Return (x, y) of the center of cell containing provided text 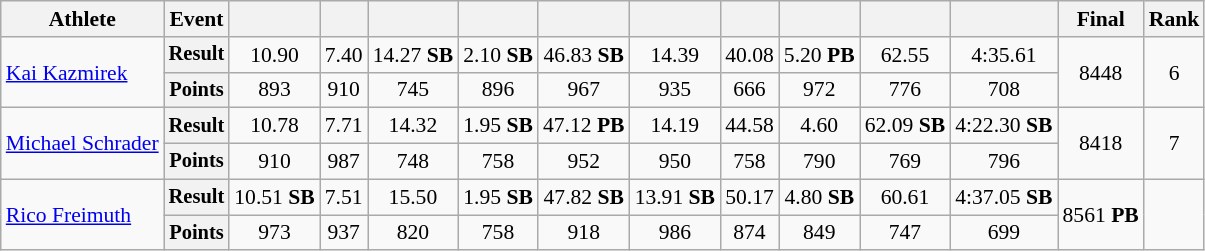
745 (414, 90)
4:37.05 SB (1004, 197)
4.60 (820, 126)
8561 PB (1101, 214)
7.40 (344, 55)
987 (344, 162)
918 (584, 233)
14.39 (676, 55)
874 (750, 233)
967 (584, 90)
10.78 (274, 126)
7.71 (344, 126)
Athlete (82, 19)
849 (820, 233)
935 (676, 90)
937 (344, 233)
769 (906, 162)
4:22.30 SB (1004, 126)
62.09 SB (906, 126)
Rank (1174, 19)
952 (584, 162)
44.58 (750, 126)
7 (1174, 144)
62.55 (906, 55)
Final (1101, 19)
2.10 SB (498, 55)
820 (414, 233)
748 (414, 162)
60.61 (906, 197)
Event (197, 19)
796 (1004, 162)
699 (1004, 233)
973 (274, 233)
708 (1004, 90)
4.80 SB (820, 197)
893 (274, 90)
8448 (1101, 72)
972 (820, 90)
6 (1174, 72)
Kai Kazmirek (82, 72)
40.08 (750, 55)
10.90 (274, 55)
790 (820, 162)
986 (676, 233)
10.51 SB (274, 197)
14.27 SB (414, 55)
47.82 SB (584, 197)
776 (906, 90)
14.32 (414, 126)
46.83 SB (584, 55)
4:35.61 (1004, 55)
Rico Freimuth (82, 214)
50.17 (750, 197)
Michael Schrader (82, 144)
15.50 (414, 197)
14.19 (676, 126)
747 (906, 233)
950 (676, 162)
47.12 PB (584, 126)
13.91 SB (676, 197)
7.51 (344, 197)
896 (498, 90)
8418 (1101, 144)
5.20 PB (820, 55)
666 (750, 90)
